Identify which cell holds the provided text, then report its (x, y) central coordinate. 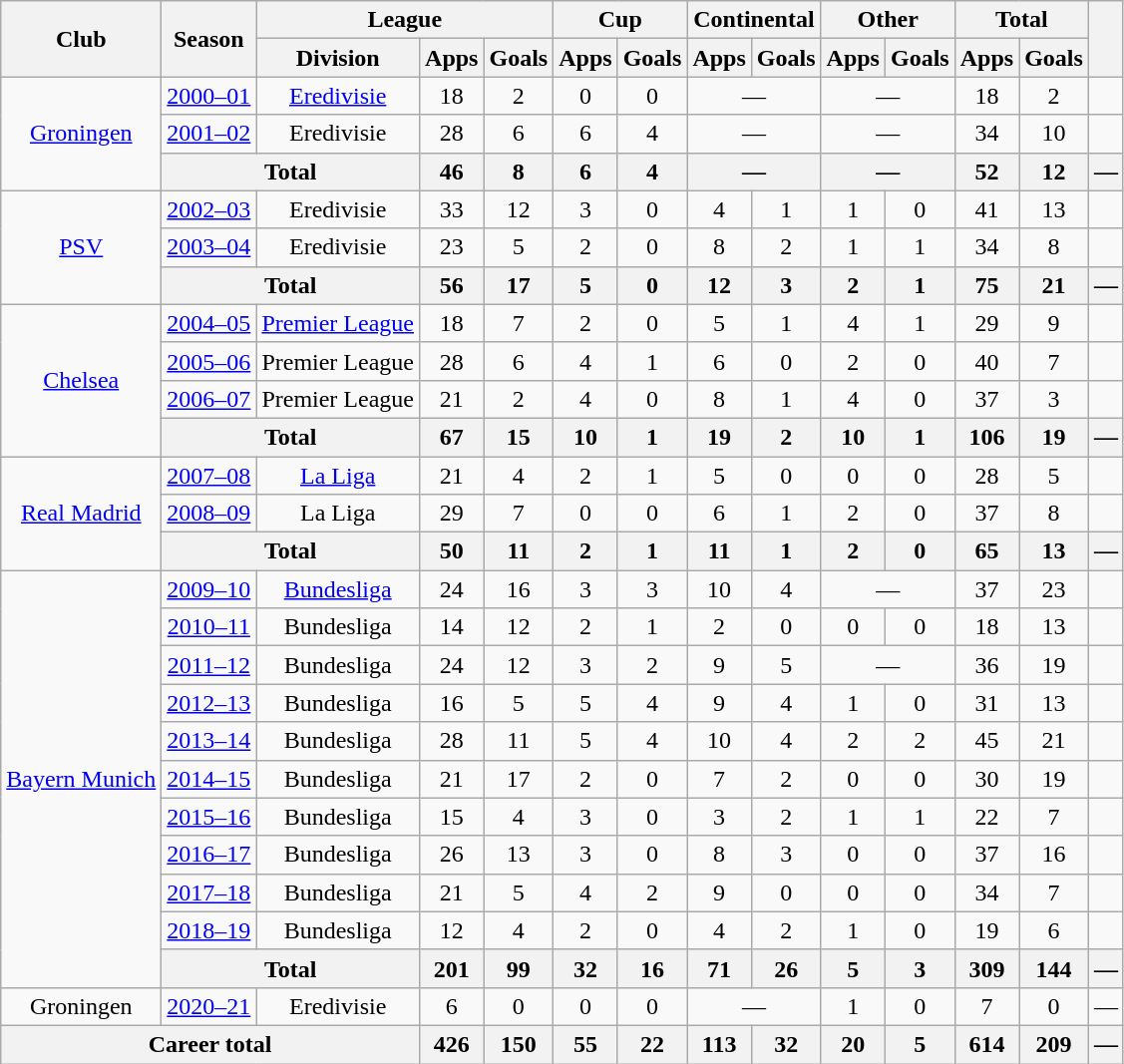
144 (1054, 968)
2007–08 (209, 476)
Career total (210, 1044)
2008–09 (209, 514)
2005–06 (209, 361)
41 (986, 209)
2000–01 (209, 96)
Bayern Munich (82, 780)
Club (82, 39)
2016–17 (209, 855)
201 (452, 968)
Cup (620, 20)
2015–16 (209, 817)
209 (1054, 1044)
2003–04 (209, 247)
50 (452, 551)
71 (719, 968)
PSV (82, 247)
20 (853, 1044)
2009–10 (209, 589)
99 (519, 968)
52 (986, 172)
2006–07 (209, 399)
Continental (754, 20)
2004–05 (209, 323)
Other (888, 20)
426 (452, 1044)
Chelsea (82, 380)
67 (452, 437)
31 (986, 703)
65 (986, 551)
309 (986, 968)
2010–11 (209, 627)
League (405, 20)
2002–03 (209, 209)
Real Madrid (82, 514)
2014–15 (209, 779)
55 (585, 1044)
14 (452, 627)
Season (209, 39)
46 (452, 172)
45 (986, 741)
30 (986, 779)
150 (519, 1044)
2012–13 (209, 703)
Division (338, 58)
113 (719, 1044)
614 (986, 1044)
33 (452, 209)
106 (986, 437)
40 (986, 361)
56 (452, 285)
75 (986, 285)
2013–14 (209, 741)
2011–12 (209, 665)
2020–21 (209, 1006)
2018–19 (209, 930)
2017–18 (209, 892)
36 (986, 665)
2001–02 (209, 134)
